For the text-containing cell, return its midpoint in (x, y) coordinate format. 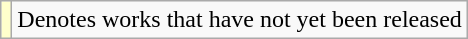
Denotes works that have not yet been released (240, 20)
